Find where the given text appears and provide that cell's center as [x, y] coordinate. 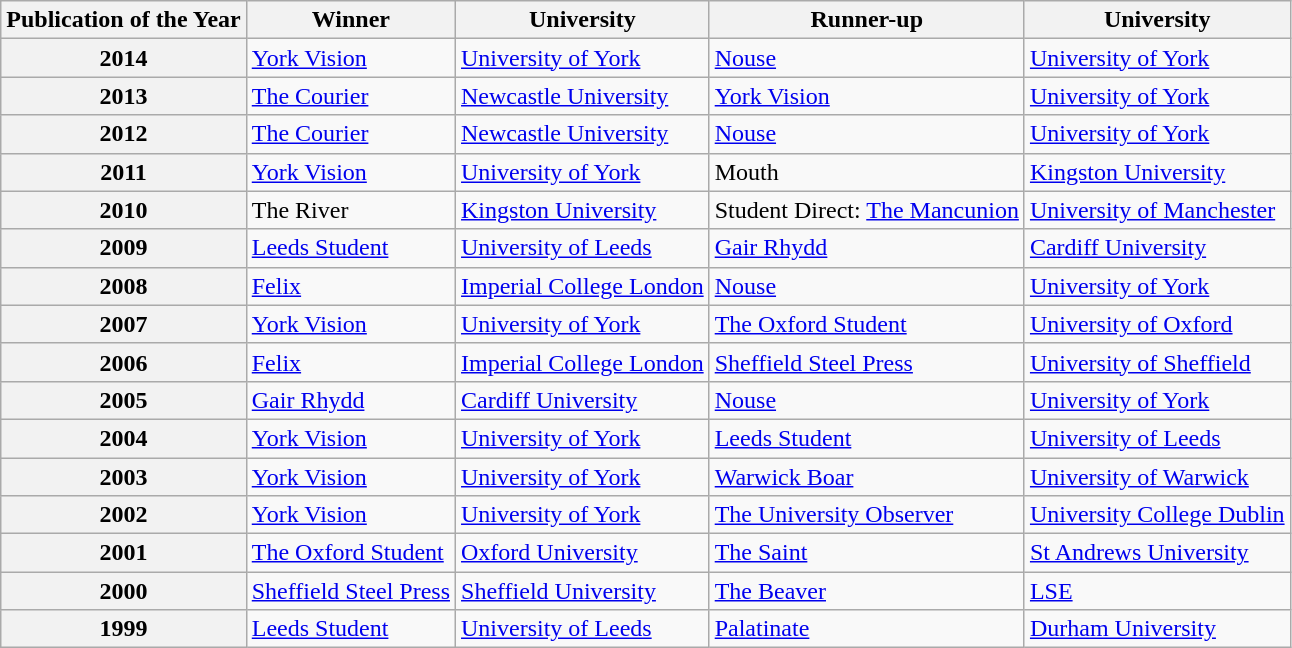
2004 [124, 438]
University of Sheffield [1157, 362]
2007 [124, 324]
LSE [1157, 591]
2000 [124, 591]
Mouth [866, 172]
Warwick Boar [866, 477]
2001 [124, 553]
2005 [124, 400]
The Beaver [866, 591]
The Saint [866, 553]
The River [350, 210]
Sheffield University [583, 591]
The University Observer [866, 515]
2012 [124, 134]
Winner [350, 20]
Durham University [1157, 629]
University of Oxford [1157, 324]
Runner-up [866, 20]
Palatinate [866, 629]
Oxford University [583, 553]
2009 [124, 248]
2002 [124, 515]
2008 [124, 286]
University of Manchester [1157, 210]
1999 [124, 629]
2003 [124, 477]
St Andrews University [1157, 553]
2006 [124, 362]
University College Dublin [1157, 515]
Student Direct: The Mancunion [866, 210]
2011 [124, 172]
2010 [124, 210]
2013 [124, 96]
2014 [124, 58]
Publication of the Year [124, 20]
University of Warwick [1157, 477]
